Locate the cell with the specified text and output its (X, Y) center coordinate. 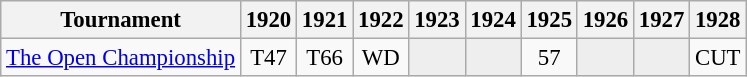
1927 (661, 20)
1920 (268, 20)
WD (381, 58)
1926 (605, 20)
1923 (437, 20)
1921 (325, 20)
CUT (718, 58)
1922 (381, 20)
57 (549, 58)
The Open Championship (121, 58)
T66 (325, 58)
1925 (549, 20)
T47 (268, 58)
1924 (493, 20)
1928 (718, 20)
Tournament (121, 20)
